Scan for the cell matching the given text and deliver its [x, y] coordinate at center. 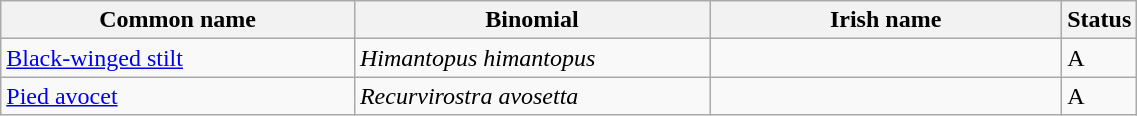
Pied avocet [178, 96]
Status [1100, 20]
Common name [178, 20]
Himantopus himantopus [532, 58]
Irish name [886, 20]
Binomial [532, 20]
Recurvirostra avosetta [532, 96]
Black-winged stilt [178, 58]
